From the cell containing the given text, extract its center point as [x, y] coordinate. 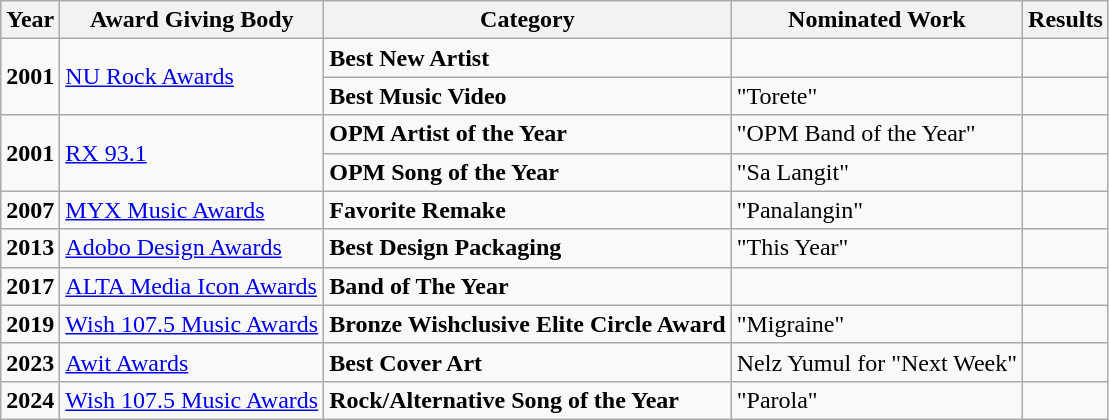
Rock/Alternative Song of the Year [528, 400]
"Sa Langit" [876, 172]
RX 93.1 [192, 153]
2024 [30, 400]
Adobo Design Awards [192, 248]
Best Cover Art [528, 362]
"Migraine" [876, 324]
Award Giving Body [192, 20]
2023 [30, 362]
2013 [30, 248]
NU Rock Awards [192, 77]
"This Year" [876, 248]
Nelz Yumul for "Next Week" [876, 362]
Best Music Video [528, 96]
"Panalangin" [876, 210]
OPM Song of the Year [528, 172]
Awit Awards [192, 362]
Results [1066, 20]
Band of The Year [528, 286]
"Parola" [876, 400]
2007 [30, 210]
Nominated Work [876, 20]
Bronze Wishclusive Elite Circle Award [528, 324]
Category [528, 20]
"OPM Band of the Year" [876, 134]
Best Design Packaging [528, 248]
Favorite Remake [528, 210]
ALTA Media Icon Awards [192, 286]
2017 [30, 286]
"Torete" [876, 96]
2019 [30, 324]
Best New Artist [528, 58]
MYX Music Awards [192, 210]
Year [30, 20]
OPM Artist of the Year [528, 134]
